For the text-containing cell, return its midpoint in [x, y] coordinate format. 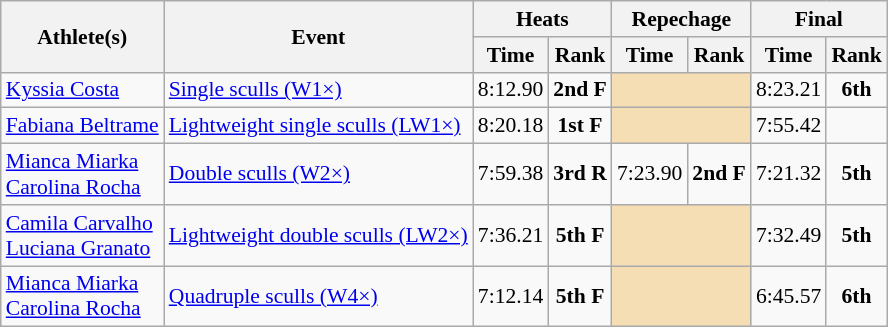
7:32.49 [788, 236]
Event [318, 36]
Single sculls (W1×) [318, 90]
Double sculls (W2×) [318, 174]
Heats [542, 19]
3rd R [580, 174]
1st F [580, 126]
Athlete(s) [82, 36]
8:20.18 [510, 126]
7:55.42 [788, 126]
7:36.21 [510, 236]
7:23.90 [650, 174]
Fabiana Beltrame [82, 126]
6:45.57 [788, 296]
Final [819, 19]
7:21.32 [788, 174]
8:12.90 [510, 90]
Lightweight single sculls (LW1×) [318, 126]
7:59.38 [510, 174]
Repechage [682, 19]
Camila CarvalhoLuciana Granato [82, 236]
Kyssia Costa [82, 90]
Lightweight double sculls (LW2×) [318, 236]
Quadruple sculls (W4×) [318, 296]
8:23.21 [788, 90]
7:12.14 [510, 296]
